Capture the cell that displays the provided text and extract its (X, Y) central coordinate. 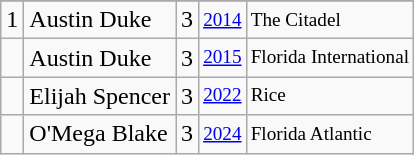
2015 (223, 58)
Florida International (330, 58)
The Citadel (330, 20)
2022 (223, 96)
2014 (223, 20)
2024 (223, 134)
1 (12, 20)
Rice (330, 96)
Florida Atlantic (330, 134)
O'Mega Blake (100, 134)
Elijah Spencer (100, 96)
